Find where the given text appears and provide that cell's center as (x, y) coordinate. 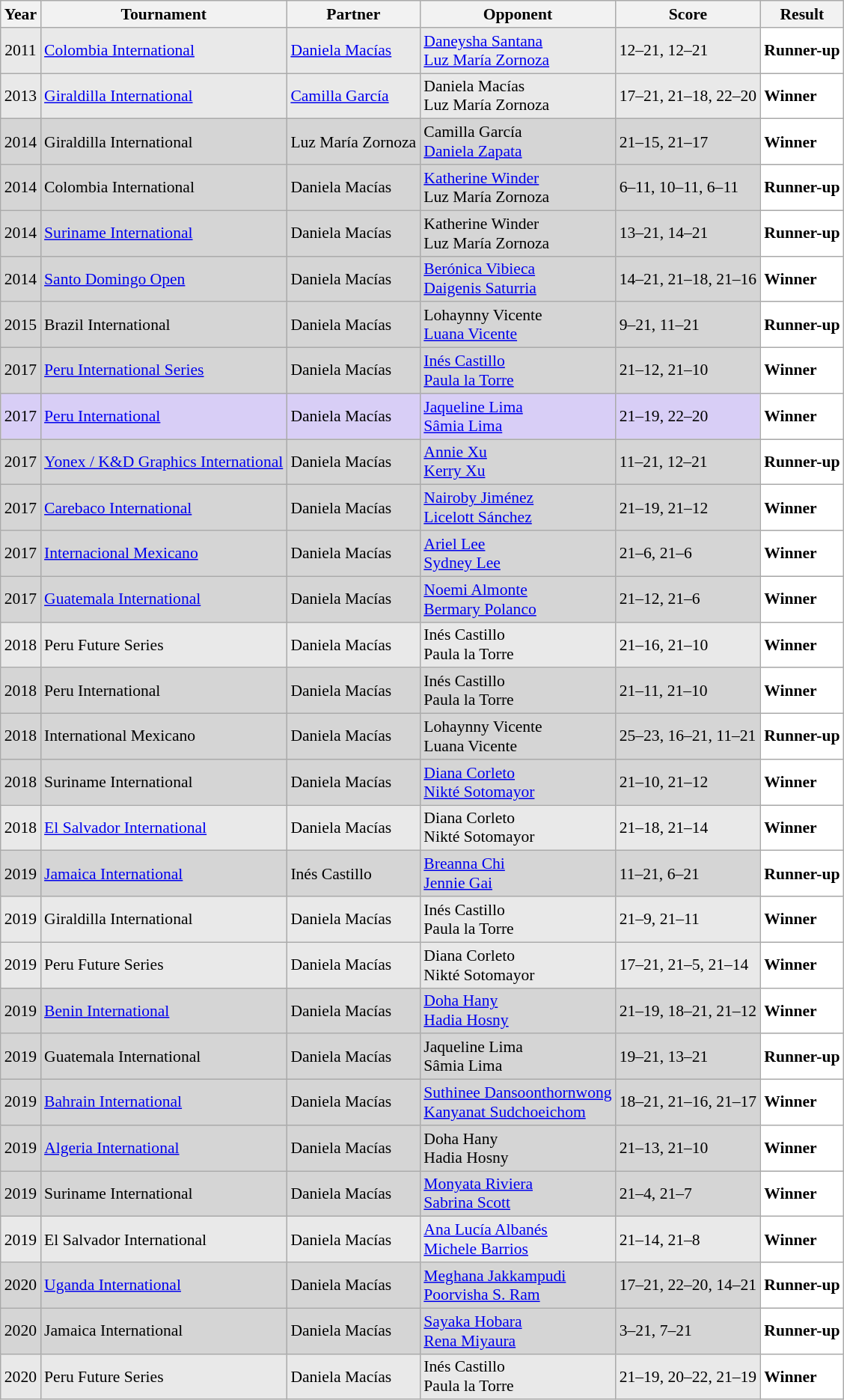
Suthinee Dansoonthornwong Kanyanat Sudchoeichom (518, 1103)
17–21, 21–18, 22–20 (688, 96)
Nairoby Jiménez Licelott Sánchez (518, 507)
21–18, 21–14 (688, 828)
Ana Lucía Albanés Michele Barrios (518, 1239)
Peru International Series (163, 371)
2013 (21, 96)
21–16, 21–10 (688, 645)
Inés Castillo (353, 874)
21–10, 21–12 (688, 783)
6–11, 10–11, 6–11 (688, 187)
21–13, 21–10 (688, 1148)
21–19, 22–20 (688, 416)
Year (21, 14)
21–12, 21–10 (688, 371)
21–11, 21–10 (688, 691)
Luz María Zornoza (353, 142)
21–14, 21–8 (688, 1239)
Brazil International (163, 325)
Carebaco International (163, 507)
Algeria International (163, 1148)
12–21, 12–21 (688, 51)
Benin International (163, 1010)
Berónica Vibieca Daigenis Saturria (518, 278)
Meghana Jakkampudi Poorvisha S. Ram (518, 1286)
21–19, 21–12 (688, 507)
2015 (21, 325)
Score (688, 14)
25–23, 16–21, 11–21 (688, 736)
11–21, 6–21 (688, 874)
17–21, 21–5, 21–14 (688, 965)
Ariel Lee Sydney Lee (518, 554)
International Mexicano (163, 736)
2011 (21, 51)
21–15, 21–17 (688, 142)
Camilla García (353, 96)
Daneysha Santana Luz María Zornoza (518, 51)
21–19, 18–21, 21–12 (688, 1010)
19–21, 13–21 (688, 1057)
Tournament (163, 14)
Santo Domingo Open (163, 278)
9–21, 11–21 (688, 325)
Uganda International (163, 1286)
Sayaka Hobara Rena Miyaura (518, 1330)
21–9, 21–11 (688, 919)
Internacional Mexicano (163, 554)
13–21, 14–21 (688, 233)
Noemi Almonte Bermary Polanco (518, 599)
Annie Xu Kerry Xu (518, 462)
21–4, 21–7 (688, 1194)
Bahrain International (163, 1103)
14–21, 21–18, 21–16 (688, 278)
Partner (353, 14)
Opponent (518, 14)
Breanna Chi Jennie Gai (518, 874)
21–6, 21–6 (688, 554)
3–21, 7–21 (688, 1330)
18–21, 21–16, 21–17 (688, 1103)
17–21, 22–20, 14–21 (688, 1286)
Yonex / K&D Graphics International (163, 462)
Monyata Riviera Sabrina Scott (518, 1194)
Camilla García Daniela Zapata (518, 142)
Result (802, 14)
21–19, 20–22, 21–19 (688, 1377)
21–12, 21–6 (688, 599)
11–21, 12–21 (688, 462)
Daniela Macías Luz María Zornoza (518, 96)
